Return the [x, y] coordinate for the center point of the cell that contains the specified text.  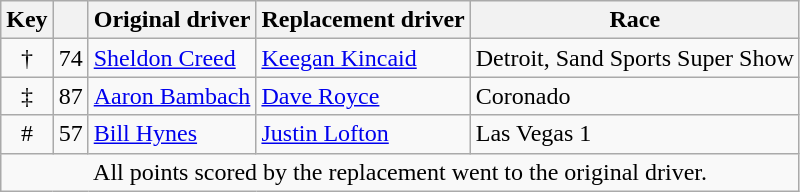
† [27, 58]
Las Vegas 1 [634, 134]
Coronado [634, 96]
Detroit, Sand Sports Super Show [634, 58]
Replacement driver [363, 20]
Keegan Kincaid [363, 58]
Aaron Bambach [172, 96]
Original driver [172, 20]
‡ [27, 96]
87 [70, 96]
All points scored by the replacement went to the original driver. [400, 172]
Race [634, 20]
Justin Lofton [363, 134]
Bill Hynes [172, 134]
Sheldon Creed [172, 58]
Dave Royce [363, 96]
57 [70, 134]
74 [70, 58]
Key [27, 20]
# [27, 134]
